Capture the cell that displays the provided text and extract its [X, Y] central coordinate. 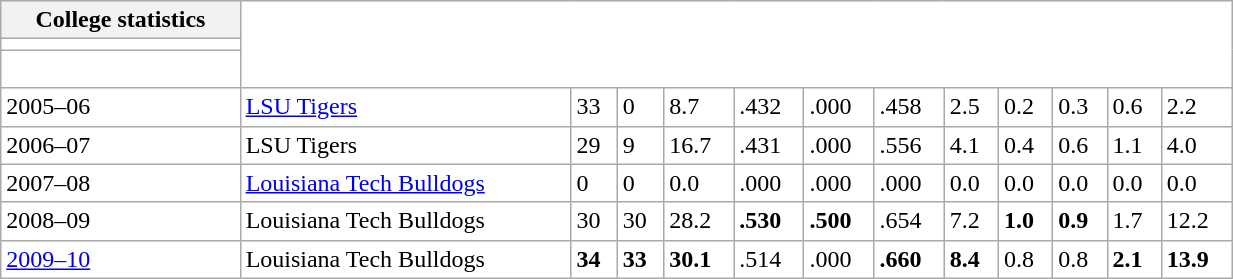
29 [594, 145]
9 [640, 145]
.654 [909, 221]
2.1 [1134, 259]
.431 [769, 145]
0.2 [1025, 107]
2.5 [971, 107]
2008–09 [120, 221]
.432 [769, 107]
College statistics [120, 20]
13.9 [1196, 259]
2009–10 [120, 259]
0.4 [1025, 145]
2.2 [1196, 107]
34 [594, 259]
2006–07 [120, 145]
1.0 [1025, 221]
.500 [839, 221]
4.1 [971, 145]
8.4 [971, 259]
8.7 [699, 107]
0.3 [1080, 107]
.458 [909, 107]
.556 [909, 145]
.660 [909, 259]
4.0 [1196, 145]
7.2 [971, 221]
1.1 [1134, 145]
16.7 [699, 145]
28.2 [699, 221]
12.2 [1196, 221]
1.7 [1134, 221]
0.9 [1080, 221]
.530 [769, 221]
2007–08 [120, 183]
.514 [769, 259]
30.1 [699, 259]
2005–06 [120, 107]
